Detect which cell encompasses the target text, then output its (x, y) center coordinate. 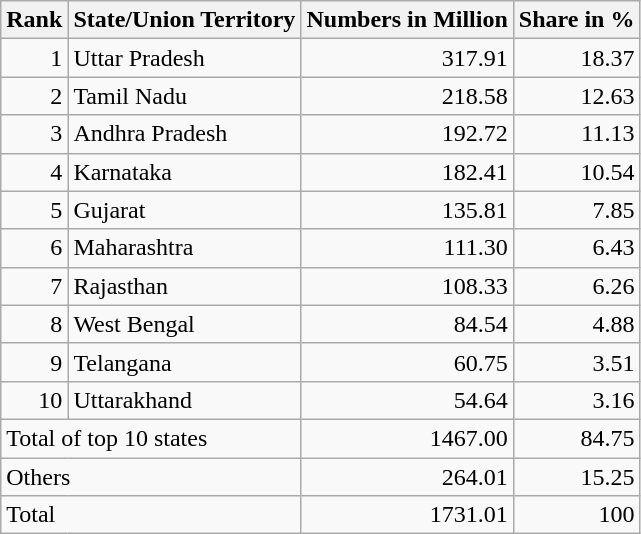
10.54 (576, 172)
Tamil Nadu (184, 96)
7.85 (576, 210)
317.91 (407, 58)
1467.00 (407, 438)
State/Union Territory (184, 20)
3 (34, 134)
2 (34, 96)
1 (34, 58)
135.81 (407, 210)
Andhra Pradesh (184, 134)
Karnataka (184, 172)
11.13 (576, 134)
54.64 (407, 400)
4.88 (576, 324)
Others (151, 477)
Share in % (576, 20)
111.30 (407, 248)
108.33 (407, 286)
264.01 (407, 477)
Total of top 10 states (151, 438)
6 (34, 248)
15.25 (576, 477)
10 (34, 400)
Telangana (184, 362)
84.54 (407, 324)
60.75 (407, 362)
6.26 (576, 286)
18.37 (576, 58)
6.43 (576, 248)
Gujarat (184, 210)
9 (34, 362)
4 (34, 172)
Uttar Pradesh (184, 58)
Total (151, 515)
12.63 (576, 96)
3.51 (576, 362)
1731.01 (407, 515)
192.72 (407, 134)
5 (34, 210)
Rank (34, 20)
100 (576, 515)
Rajasthan (184, 286)
8 (34, 324)
218.58 (407, 96)
182.41 (407, 172)
West Bengal (184, 324)
84.75 (576, 438)
Numbers in Million (407, 20)
Uttarakhand (184, 400)
3.16 (576, 400)
7 (34, 286)
Maharashtra (184, 248)
